Find where the given text appears and provide that cell's center as [X, Y] coordinate. 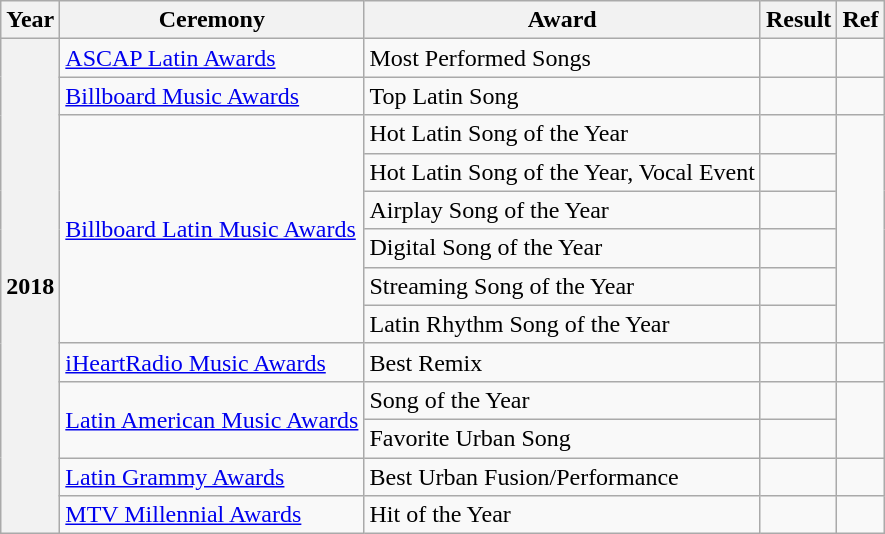
Streaming Song of the Year [562, 286]
Billboard Latin Music Awards [212, 229]
Billboard Music Awards [212, 96]
iHeartRadio Music Awards [212, 362]
Latin Rhythm Song of the Year [562, 324]
Favorite Urban Song [562, 438]
Ceremony [212, 20]
Digital Song of the Year [562, 248]
Hot Latin Song of the Year, Vocal Event [562, 172]
Latin American Music Awards [212, 419]
ASCAP Latin Awards [212, 58]
Result [798, 20]
Award [562, 20]
Year [30, 20]
Most Performed Songs [562, 58]
Song of the Year [562, 400]
MTV Millennial Awards [212, 515]
Hot Latin Song of the Year [562, 134]
Hit of the Year [562, 515]
Latin Grammy Awards [212, 477]
Best Remix [562, 362]
Best Urban Fusion/Performance [562, 477]
2018 [30, 286]
Top Latin Song [562, 96]
Airplay Song of the Year [562, 210]
Ref [860, 20]
